Provide the [x, y] coordinate of the cell's center where the given text is located.  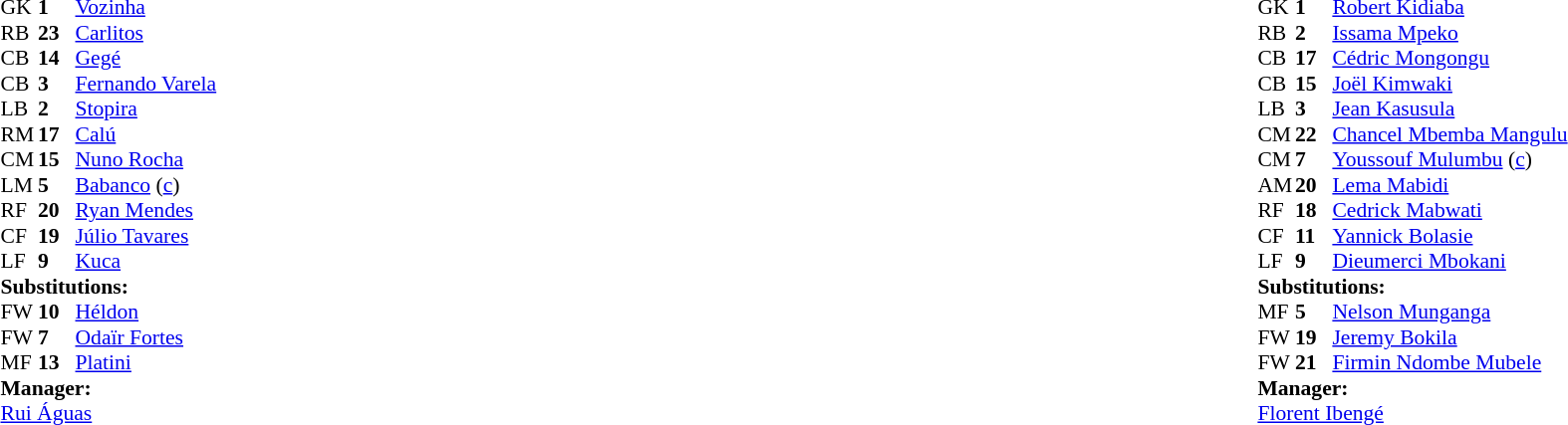
14 [57, 59]
18 [1314, 210]
Cédric Mongongu [1449, 59]
Yannick Bolasie [1449, 236]
22 [1314, 134]
Lema Mabidi [1449, 185]
Jeremy Bokila [1449, 337]
LM [19, 185]
Fernando Varela [146, 84]
Calú [146, 134]
Issama Mpeko [1449, 33]
Cedrick Mabwati [1449, 210]
Nelson Munganga [1449, 312]
Youssouf Mulumbu (c) [1449, 160]
Stopira [146, 108]
Nuno Rocha [146, 160]
Odaïr Fortes [146, 337]
RM [19, 134]
Carlitos [146, 33]
Babanco (c) [146, 185]
Jean Kasusula [1449, 108]
Joël Kimwaki [1449, 84]
23 [57, 33]
Platini [146, 363]
Chancel Mbemba Mangulu [1449, 134]
Kuca [146, 262]
10 [57, 312]
Héldon [146, 312]
Gegé [146, 59]
AM [1276, 185]
Dieumerci Mbokani [1449, 262]
21 [1314, 363]
Júlio Tavares [146, 236]
13 [57, 363]
11 [1314, 236]
Firmin Ndombe Mubele [1449, 363]
Ryan Mendes [146, 210]
